Identify which cell holds the provided text, then report its [x, y] central coordinate. 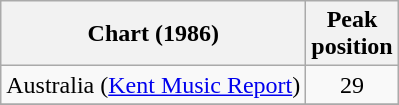
Chart (1986) [154, 34]
Peakposition [352, 34]
Australia (Kent Music Report) [154, 85]
29 [352, 85]
